Search for the cell housing the specified text and yield its [x, y] center coordinate. 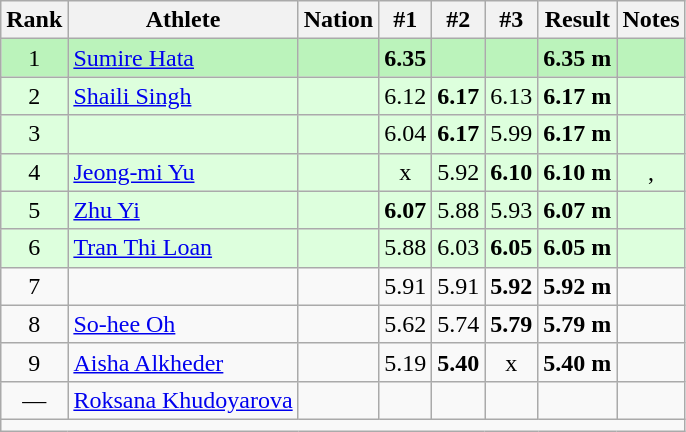
5.99 [512, 134]
1 [34, 58]
6.13 [512, 96]
5.92 m [578, 286]
Roksana Khudoyarova [183, 400]
Rank [34, 20]
8 [34, 324]
#1 [406, 20]
#2 [458, 20]
6.12 [406, 96]
6.03 [458, 248]
Jeong-mi Yu [183, 172]
5.93 [512, 210]
#3 [512, 20]
3 [34, 134]
Zhu Yi [183, 210]
Sumire Hata [183, 58]
6.07 [406, 210]
5.74 [458, 324]
6.04 [406, 134]
6.10 [512, 172]
Aisha Alkheder [183, 362]
6.05 m [578, 248]
, [651, 172]
5.19 [406, 362]
Tran Thi Loan [183, 248]
9 [34, 362]
5.40 m [578, 362]
Shaili Singh [183, 96]
5 [34, 210]
7 [34, 286]
6.05 [512, 248]
Athlete [183, 20]
6.35 [406, 58]
4 [34, 172]
6.35 m [578, 58]
5.79 [512, 324]
So-hee Oh [183, 324]
5.62 [406, 324]
5.40 [458, 362]
2 [34, 96]
6.10 m [578, 172]
6.07 m [578, 210]
Notes [651, 20]
6 [34, 248]
5.79 m [578, 324]
Nation [338, 20]
— [34, 400]
Result [578, 20]
